Identify which cell holds the provided text, then report its (x, y) central coordinate. 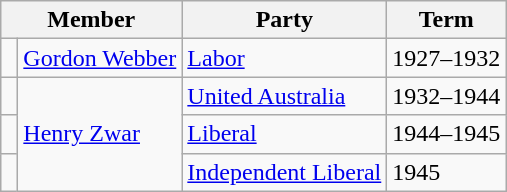
Member (92, 20)
Liberal (284, 134)
United Australia (284, 96)
Party (284, 20)
1945 (446, 172)
1927–1932 (446, 58)
1944–1945 (446, 134)
Henry Zwar (100, 134)
1932–1944 (446, 96)
Term (446, 20)
Independent Liberal (284, 172)
Labor (284, 58)
Gordon Webber (100, 58)
